Detect which cell encompasses the target text, then output its [x, y] center coordinate. 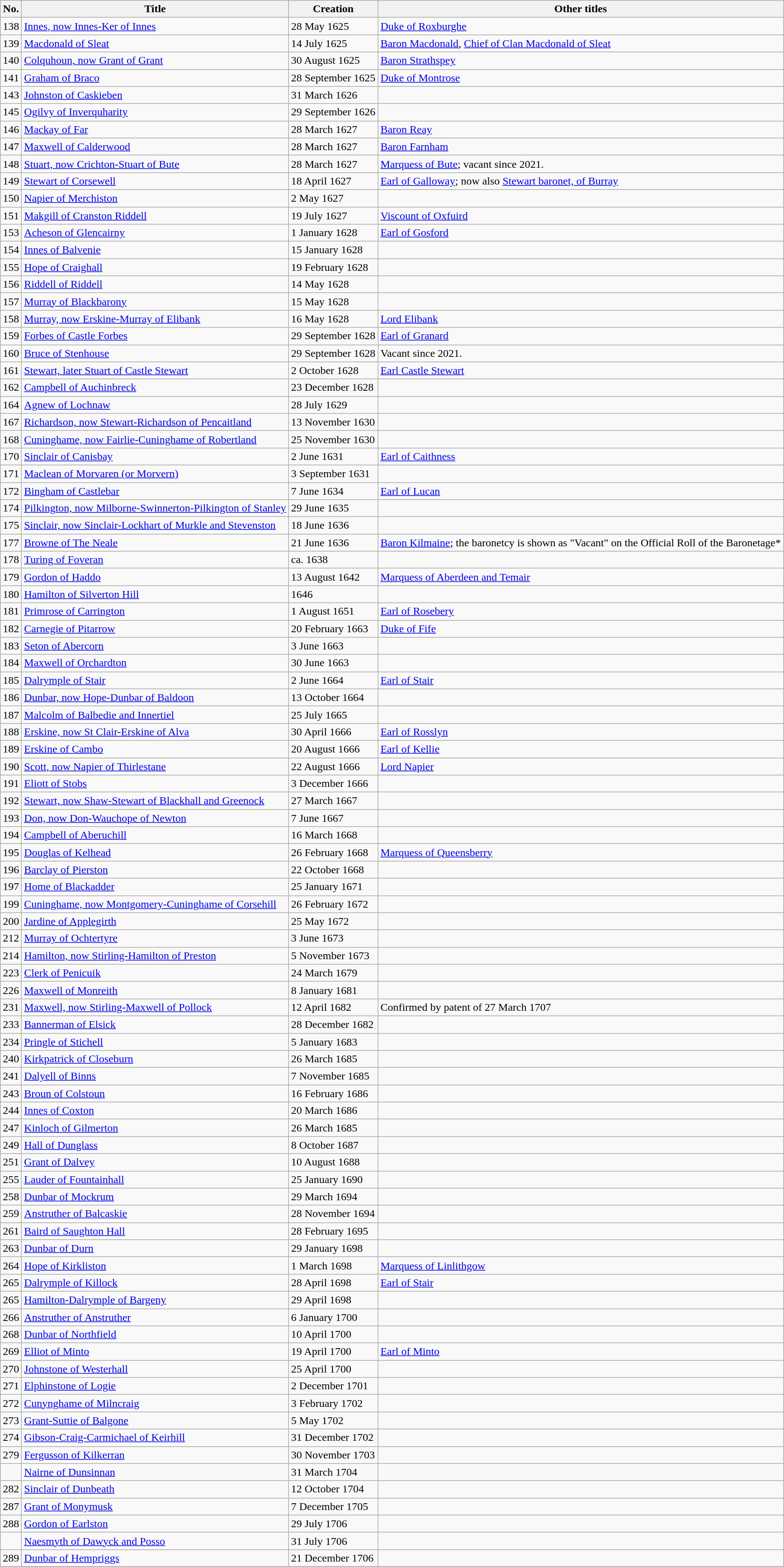
Duke of Montrose [581, 78]
214 [11, 956]
145 [11, 112]
171 [11, 473]
Riddell of Riddell [155, 284]
158 [11, 319]
29 June 1635 [333, 508]
Vacant since 2021. [581, 353]
6 January 1700 [333, 1317]
29 April 1698 [333, 1300]
178 [11, 560]
147 [11, 147]
ca. 1638 [333, 560]
Cuninghame, now Fairlie-Cuninghame of Robertland [155, 439]
Makgill of Cranston Riddell [155, 216]
Bannerman of Elsick [155, 1024]
183 [11, 646]
241 [11, 1076]
25 January 1671 [333, 887]
Murray of Ochtertyre [155, 938]
187 [11, 715]
25 April 1700 [333, 1369]
Macdonald of Sleat [155, 43]
Erskine of Cambo [155, 749]
Barclay of Pierston [155, 870]
251 [11, 1162]
Baron Macdonald, Chief of Clan Macdonald of Sleat [581, 43]
Seton of Abercorn [155, 646]
Maxwell of Orchardton [155, 663]
5 January 1683 [333, 1042]
138 [11, 26]
25 January 1690 [333, 1179]
Murray, now Erskine-Murray of Elibank [155, 319]
194 [11, 835]
Browne of The Neale [155, 543]
Elliot of Minto [155, 1352]
21 December 1706 [333, 1558]
30 November 1703 [333, 1455]
Dunbar of Durn [155, 1248]
184 [11, 663]
Maxwell of Monreith [155, 990]
19 February 1628 [333, 267]
Marquess of Linlithgow [581, 1265]
Marquess of Aberdeen and Temair [581, 577]
13 November 1630 [333, 422]
140 [11, 61]
266 [11, 1317]
Baron Reay [581, 129]
Earl of Kellie [581, 749]
Earl of Rosslyn [581, 732]
16 May 1628 [333, 319]
172 [11, 491]
20 February 1663 [333, 629]
Home of Blackadder [155, 887]
153 [11, 233]
154 [11, 250]
231 [11, 1007]
Earl of Galloway; now also Stewart baronet, of Burray [581, 181]
31 March 1704 [333, 1472]
243 [11, 1094]
261 [11, 1231]
273 [11, 1420]
26 February 1668 [333, 852]
Earl of Minto [581, 1352]
Maxwell of Calderwood [155, 147]
255 [11, 1179]
1646 [333, 594]
28 July 1629 [333, 405]
Johnston of Caskieben [155, 95]
212 [11, 938]
175 [11, 525]
Erskine, now St Clair-Erskine of Alva [155, 732]
30 April 1666 [333, 732]
Title [155, 9]
28 April 1698 [333, 1283]
269 [11, 1352]
259 [11, 1214]
Innes of Balvenie [155, 250]
188 [11, 732]
Campbell of Auchinbreck [155, 388]
Malcolm of Balbedie and Innertiel [155, 715]
Earl of Caithness [581, 456]
14 July 1625 [333, 43]
Gibson-Craig-Carmichael of Keirhill [155, 1438]
196 [11, 870]
271 [11, 1386]
162 [11, 388]
Stewart, later Stuart of Castle Stewart [155, 370]
28 September 1625 [333, 78]
Stuart, now Crichton-Stuart of Bute [155, 164]
Sinclair of Canisbay [155, 456]
Anstruther of Anstruther [155, 1317]
Lord Elibank [581, 319]
Richardson, now Stewart-Richardson of Pencaitland [155, 422]
249 [11, 1145]
28 May 1625 [333, 26]
29 March 1694 [333, 1197]
24 March 1679 [333, 973]
10 August 1688 [333, 1162]
191 [11, 784]
Earl of Granard [581, 336]
Maxwell, now Stirling-Maxwell of Pollock [155, 1007]
31 March 1626 [333, 95]
Nairne of Dunsinnan [155, 1472]
Baron Strathspey [581, 61]
160 [11, 353]
7 November 1685 [333, 1076]
186 [11, 697]
Dunbar of Hempriggs [155, 1558]
16 February 1686 [333, 1094]
156 [11, 284]
139 [11, 43]
Sinclair of Dunbeath [155, 1489]
141 [11, 78]
Broun of Colstoun [155, 1094]
Grant of Dalvey [155, 1162]
18 June 1636 [333, 525]
168 [11, 439]
Bruce of Stenhouse [155, 353]
No. [11, 9]
Forbes of Castle Forbes [155, 336]
Duke of Fife [581, 629]
31 July 1706 [333, 1541]
263 [11, 1248]
Hamilton of Silverton Hill [155, 594]
19 April 1700 [333, 1352]
288 [11, 1524]
200 [11, 921]
272 [11, 1403]
192 [11, 801]
10 April 1700 [333, 1335]
146 [11, 129]
Mackay of Far [155, 129]
193 [11, 818]
Anstruther of Balcaskie [155, 1214]
199 [11, 904]
28 November 1694 [333, 1214]
8 January 1681 [333, 990]
Maclean of Morvaren (or Morvern) [155, 473]
14 May 1628 [333, 284]
Hamilton, now Stirling-Hamilton of Preston [155, 956]
Dunbar, now Hope-Dunbar of Baldoon [155, 697]
Dunbar of Northfield [155, 1335]
12 April 1682 [333, 1007]
28 February 1695 [333, 1231]
240 [11, 1059]
30 June 1663 [333, 663]
190 [11, 767]
29 July 1706 [333, 1524]
3 June 1673 [333, 938]
282 [11, 1489]
20 March 1686 [333, 1111]
13 August 1642 [333, 577]
234 [11, 1042]
28 December 1682 [333, 1024]
164 [11, 405]
27 March 1667 [333, 801]
Marquess of Bute; vacant since 2021. [581, 164]
Stewart of Corsewell [155, 181]
Primrose of Carrington [155, 611]
Dunbar of Mockrum [155, 1197]
22 August 1666 [333, 767]
268 [11, 1335]
16 March 1668 [333, 835]
Carnegie of Pitarrow [155, 629]
Don, now Don-Wauchope of Newton [155, 818]
19 July 1627 [333, 216]
161 [11, 370]
7 June 1634 [333, 491]
223 [11, 973]
Hope of Craighall [155, 267]
Grant-Suttie of Balgone [155, 1420]
5 November 1673 [333, 956]
Gordon of Earlston [155, 1524]
Ogilvy of Inverquharity [155, 112]
1 August 1651 [333, 611]
25 May 1672 [333, 921]
Murray of Blackbarony [155, 302]
2 June 1664 [333, 680]
Innes, now Innes-Ker of Innes [155, 26]
Turing of Foveran [155, 560]
22 October 1668 [333, 870]
Hall of Dunglass [155, 1145]
279 [11, 1455]
233 [11, 1024]
Lauder of Fountainhall [155, 1179]
247 [11, 1128]
1 January 1628 [333, 233]
Cuninghame, now Montgomery-Cuninghame of Corsehill [155, 904]
Graham of Braco [155, 78]
179 [11, 577]
159 [11, 336]
Earl of Rosebery [581, 611]
274 [11, 1438]
1 March 1698 [333, 1265]
Grant of Monymusk [155, 1506]
226 [11, 990]
3 September 1631 [333, 473]
170 [11, 456]
25 July 1665 [333, 715]
Douglas of Kelhead [155, 852]
189 [11, 749]
Acheson of Glencairny [155, 233]
Colquhoun, now Grant of Grant [155, 61]
26 February 1672 [333, 904]
Baird of Saughton Hall [155, 1231]
Pringle of Stichell [155, 1042]
2 October 1628 [333, 370]
185 [11, 680]
15 May 1628 [333, 302]
174 [11, 508]
Jardine of Applegirth [155, 921]
Viscount of Oxfuird [581, 216]
264 [11, 1265]
157 [11, 302]
Kirkpatrick of Closeburn [155, 1059]
8 October 1687 [333, 1145]
23 December 1628 [333, 388]
Elphinstone of Logie [155, 1386]
Cunynghame of Milncraig [155, 1403]
Clerk of Penicuik [155, 973]
143 [11, 95]
197 [11, 887]
Fergusson of Kilkerran [155, 1455]
7 June 1667 [333, 818]
2 May 1627 [333, 198]
177 [11, 543]
Earl of Lucan [581, 491]
Sinclair, now Sinclair-Lockhart of Murkle and Stevenston [155, 525]
Earl Castle Stewart [581, 370]
30 August 1625 [333, 61]
29 September 1626 [333, 112]
182 [11, 629]
Gordon of Haddo [155, 577]
Confirmed by patent of 27 March 1707 [581, 1007]
289 [11, 1558]
Bingham of Castlebar [155, 491]
Lord Napier [581, 767]
7 December 1705 [333, 1506]
Hamilton-Dalrymple of Bargeny [155, 1300]
Scott, now Napier of Thirlestane [155, 767]
Johnstone of Westerhall [155, 1369]
244 [11, 1111]
148 [11, 164]
151 [11, 216]
Napier of Merchiston [155, 198]
Creation [333, 9]
2 December 1701 [333, 1386]
25 November 1630 [333, 439]
Marquess of Queensberry [581, 852]
Dalrymple of Killock [155, 1283]
Campbell of Aberuchill [155, 835]
Baron Farnham [581, 147]
Naesmyth of Dawyck and Posso [155, 1541]
Stewart, now Shaw-Stewart of Blackhall and Greenock [155, 801]
3 June 1663 [333, 646]
150 [11, 198]
287 [11, 1506]
3 February 1702 [333, 1403]
Duke of Roxburghe [581, 26]
Innes of Coxton [155, 1111]
3 December 1666 [333, 784]
12 October 1704 [333, 1489]
181 [11, 611]
Hope of Kirkliston [155, 1265]
13 October 1664 [333, 697]
2 June 1631 [333, 456]
Agnew of Lochnaw [155, 405]
180 [11, 594]
Eliott of Stobs [155, 784]
15 January 1628 [333, 250]
Dalyell of Binns [155, 1076]
18 April 1627 [333, 181]
270 [11, 1369]
167 [11, 422]
Other titles [581, 9]
Pilkington, now Milborne-Swinnerton-Pilkington of Stanley [155, 508]
Baron Kilmaine; the baronetcy is shown as "Vacant" on the Official Roll of the Baronetage* [581, 543]
Kinloch of Gilmerton [155, 1128]
Dalrymple of Stair [155, 680]
20 August 1666 [333, 749]
21 June 1636 [333, 543]
258 [11, 1197]
31 December 1702 [333, 1438]
29 January 1698 [333, 1248]
Earl of Gosford [581, 233]
149 [11, 181]
155 [11, 267]
195 [11, 852]
5 May 1702 [333, 1420]
